Identify which cell holds the provided text, then report its (X, Y) central coordinate. 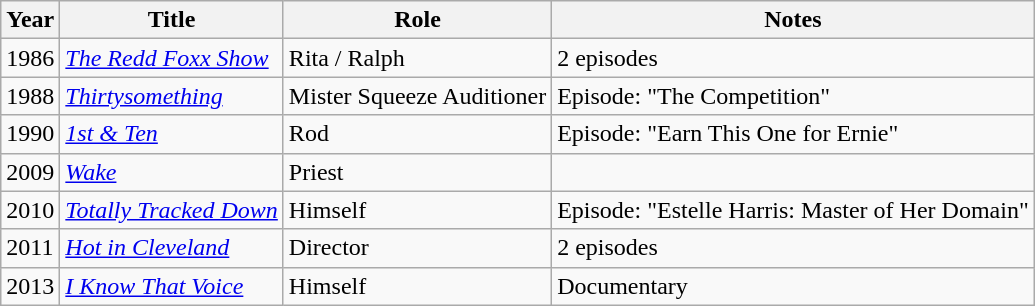
1986 (30, 58)
Title (172, 20)
Rita / Ralph (417, 58)
Documentary (794, 286)
Wake (172, 172)
Rod (417, 134)
Episode: "Earn This One for Ernie" (794, 134)
Role (417, 20)
1990 (30, 134)
I Know That Voice (172, 286)
2010 (30, 210)
1st & Ten (172, 134)
Hot in Cleveland (172, 248)
Notes (794, 20)
2013 (30, 286)
1988 (30, 96)
Priest (417, 172)
Year (30, 20)
Thirtysomething (172, 96)
The Redd Foxx Show (172, 58)
Mister Squeeze Auditioner (417, 96)
Episode: "The Competition" (794, 96)
Director (417, 248)
2009 (30, 172)
Totally Tracked Down (172, 210)
2011 (30, 248)
Episode: "Estelle Harris: Master of Her Domain" (794, 210)
